From the cell containing the given text, extract its center point as [X, Y] coordinate. 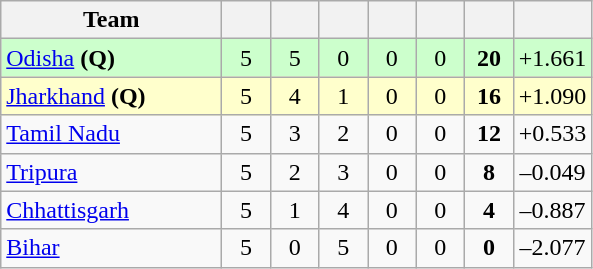
+0.533 [552, 134]
Bihar [112, 248]
+1.090 [552, 96]
–2.077 [552, 248]
–0.887 [552, 210]
20 [490, 58]
Tripura [112, 172]
Jharkhand (Q) [112, 96]
8 [490, 172]
Tamil Nadu [112, 134]
Team [112, 20]
12 [490, 134]
–0.049 [552, 172]
+1.661 [552, 58]
Chhattisgarh [112, 210]
16 [490, 96]
Odisha (Q) [112, 58]
